Return [x, y] of the center of cell containing provided text 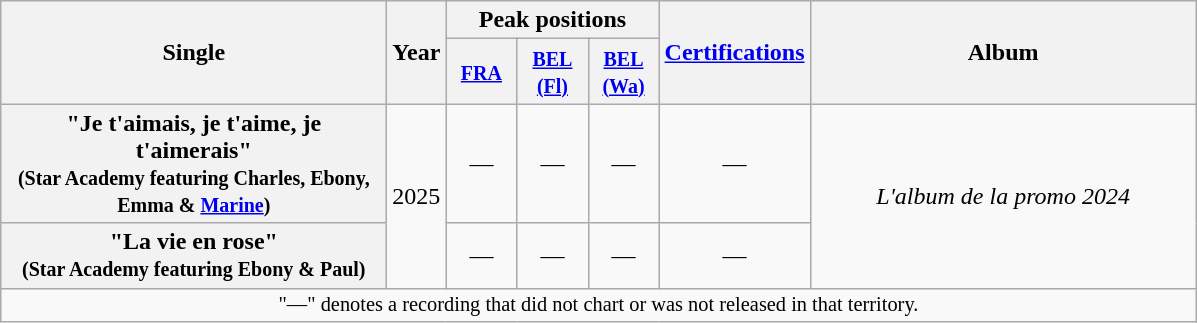
Single [194, 52]
"Je t'aimais, je t'aime, je t'aimerais"(Star Academy featuring Charles, Ebony, Emma & Marine) [194, 164]
BEL(Fl) [552, 72]
"—" denotes a recording that did not chart or was not released in that territory. [598, 305]
FRA [482, 72]
Certifications [734, 52]
Album [1003, 52]
Year [416, 52]
BEL(Wa) [624, 72]
"La vie en rose"(Star Academy featuring Ebony & Paul) [194, 256]
Peak positions [552, 20]
2025 [416, 196]
L'album de la promo 2024 [1003, 196]
